Find where the given text appears and provide that cell's center as (X, Y) coordinate. 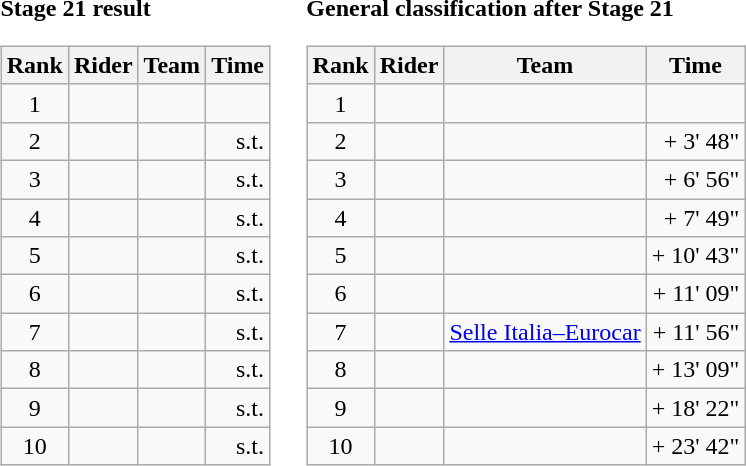
Selle Italia–Eurocar (545, 332)
+ 3' 48" (696, 141)
+ 6' 56" (696, 179)
+ 10' 43" (696, 256)
+ 7' 49" (696, 217)
+ 11' 56" (696, 332)
+ 11' 09" (696, 294)
+ 18' 22" (696, 408)
+ 13' 09" (696, 370)
+ 23' 42" (696, 446)
